Search for the cell housing the specified text and yield its [X, Y] center coordinate. 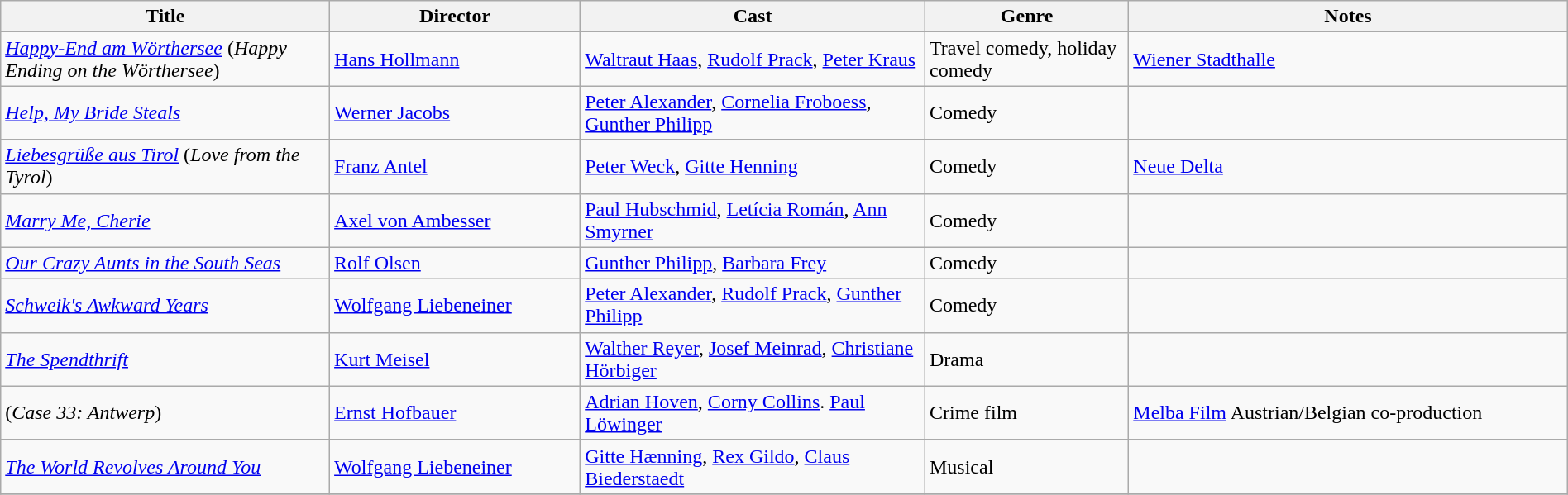
Director [455, 17]
Our Crazy Aunts in the South Seas [165, 263]
Adrian Hoven, Corny Collins. Paul Löwinger [753, 413]
Title [165, 17]
Happy-End am Wörthersee (Happy Ending on the Wörthersee) [165, 59]
Neue Delta [1348, 167]
Kurt Meisel [455, 359]
Melba Film Austrian/Belgian co-production [1348, 413]
Peter Alexander, Rudolf Prack, Gunther Philipp [753, 306]
Ernst Hofbauer [455, 413]
Musical [1026, 466]
Schweik's Awkward Years [165, 306]
The World Revolves Around You [165, 466]
Axel von Ambesser [455, 220]
Genre [1026, 17]
Help, My Bride Steals [165, 112]
Franz Antel [455, 167]
Wiener Stadthalle [1348, 59]
Paul Hubschmid, Letícia Román, Ann Smyrner [753, 220]
Travel comedy, holiday comedy [1026, 59]
Notes [1348, 17]
Waltraut Haas, Rudolf Prack, Peter Kraus [753, 59]
Cast [753, 17]
Marry Me, Cherie [165, 220]
Werner Jacobs [455, 112]
Peter Weck, Gitte Henning [753, 167]
Crime film [1026, 413]
Gitte Hænning, Rex Gildo, Claus Biederstaedt [753, 466]
The Spendthrift [165, 359]
Rolf Olsen [455, 263]
Liebesgrüße aus Tirol (Love from the Tyrol) [165, 167]
Hans Hollmann [455, 59]
Gunther Philipp, Barbara Frey [753, 263]
Walther Reyer, Josef Meinrad, Christiane Hörbiger [753, 359]
(Case 33: Antwerp) [165, 413]
Peter Alexander, Cornelia Froboess, Gunther Philipp [753, 112]
Drama [1026, 359]
